Provide the [X, Y] coordinate of the cell's center where the given text is located.  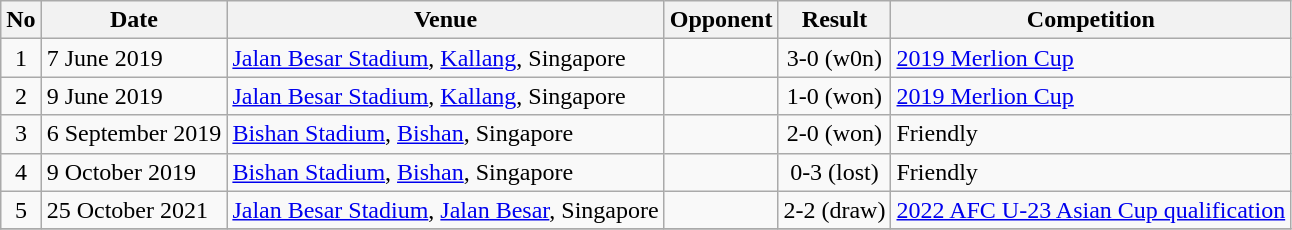
9 October 2019 [134, 172]
Date [134, 20]
7 June 2019 [134, 58]
0-3 (lost) [834, 172]
2022 AFC U-23 Asian Cup qualification [1091, 210]
2 [21, 96]
3 [21, 134]
3-0 (w0n) [834, 58]
25 October 2021 [134, 210]
1-0 (won) [834, 96]
1 [21, 58]
2-2 (draw) [834, 210]
Result [834, 20]
2-0 (won) [834, 134]
Opponent [721, 20]
No [21, 20]
Competition [1091, 20]
5 [21, 210]
Venue [446, 20]
4 [21, 172]
9 June 2019 [134, 96]
6 September 2019 [134, 134]
Jalan Besar Stadium, Jalan Besar, Singapore [446, 210]
